Return the (x, y) coordinate for the center point of the cell that contains the specified text.  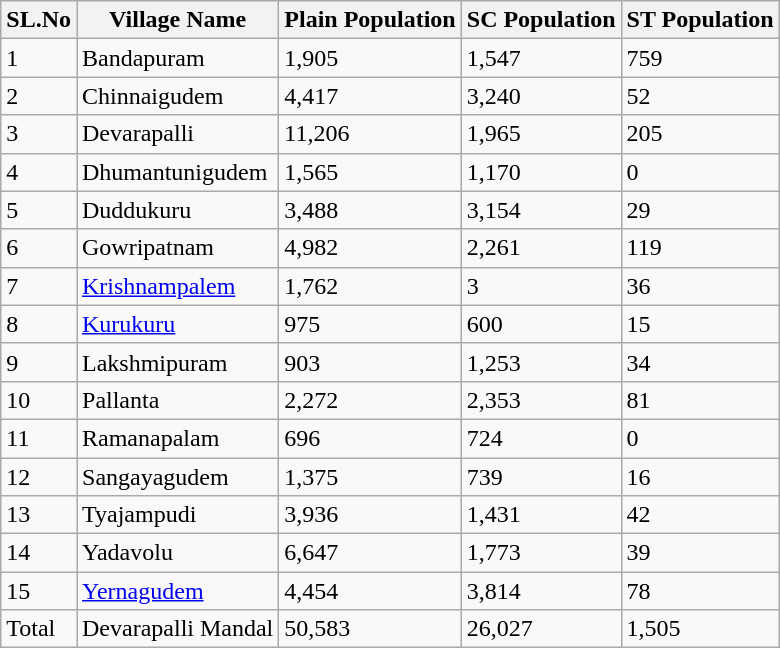
6 (39, 248)
4 (39, 172)
10 (39, 400)
1,431 (541, 515)
11 (39, 438)
Gowripatnam (177, 248)
759 (700, 58)
1,965 (541, 134)
4,417 (370, 96)
696 (370, 438)
3,488 (370, 210)
1,170 (541, 172)
3,936 (370, 515)
Chinnaigudem (177, 96)
1,905 (370, 58)
Sangayagudem (177, 477)
724 (541, 438)
739 (541, 477)
13 (39, 515)
1,375 (370, 477)
14 (39, 553)
ST Population (700, 20)
7 (39, 286)
Bandapuram (177, 58)
1 (39, 58)
2,261 (541, 248)
Devarapalli (177, 134)
Devarapalli Mandal (177, 629)
Yadavolu (177, 553)
903 (370, 362)
4,454 (370, 591)
1,565 (370, 172)
Village Name (177, 20)
3,240 (541, 96)
Kurukuru (177, 324)
8 (39, 324)
12 (39, 477)
119 (700, 248)
4,982 (370, 248)
Ramanapalam (177, 438)
39 (700, 553)
5 (39, 210)
Duddukuru (177, 210)
SC Population (541, 20)
1,253 (541, 362)
78 (700, 591)
1,762 (370, 286)
Dhumantunigudem (177, 172)
81 (700, 400)
205 (700, 134)
Yernagudem (177, 591)
3,154 (541, 210)
SL.No (39, 20)
Total (39, 629)
3,814 (541, 591)
Lakshmipuram (177, 362)
1,773 (541, 553)
975 (370, 324)
Plain Population (370, 20)
34 (700, 362)
Tyajampudi (177, 515)
600 (541, 324)
1,505 (700, 629)
16 (700, 477)
11,206 (370, 134)
Pallanta (177, 400)
52 (700, 96)
2,353 (541, 400)
29 (700, 210)
42 (700, 515)
2,272 (370, 400)
36 (700, 286)
Krishnampalem (177, 286)
50,583 (370, 629)
26,027 (541, 629)
2 (39, 96)
6,647 (370, 553)
1,547 (541, 58)
9 (39, 362)
